Provide the (X, Y) coordinate of the cell's center where the given text is located.  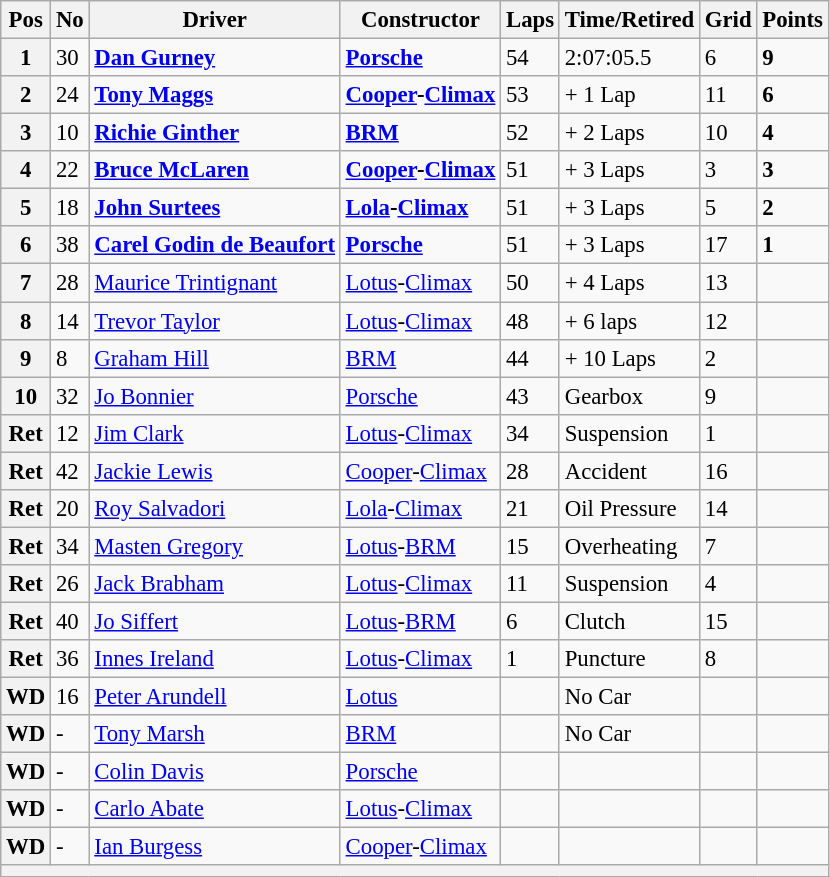
+ 1 Lap (629, 95)
26 (70, 584)
Trevor Taylor (214, 321)
Roy Salvadori (214, 509)
Jo Bonnier (214, 396)
Grid (728, 20)
Clutch (629, 621)
13 (728, 283)
2:07:05.5 (629, 58)
Bruce McLaren (214, 170)
+ 2 Laps (629, 133)
Richie Ginther (214, 133)
Jim Clark (214, 433)
Jo Siffert (214, 621)
No (70, 20)
Ian Burgess (214, 847)
Carlo Abate (214, 809)
+ 6 laps (629, 321)
Innes Ireland (214, 659)
+ 4 Laps (629, 283)
Overheating (629, 546)
Peter Arundell (214, 697)
Carel Godin de Beaufort (214, 245)
Accident (629, 471)
48 (530, 321)
Tony Maggs (214, 95)
54 (530, 58)
Oil Pressure (629, 509)
50 (530, 283)
22 (70, 170)
Jackie Lewis (214, 471)
Gearbox (629, 396)
Pos (26, 20)
Tony Marsh (214, 734)
Puncture (629, 659)
Points (792, 20)
Jack Brabham (214, 584)
Driver (214, 20)
43 (530, 396)
21 (530, 509)
52 (530, 133)
40 (70, 621)
John Surtees (214, 208)
Graham Hill (214, 358)
Colin Davis (214, 772)
Masten Gregory (214, 546)
32 (70, 396)
Dan Gurney (214, 58)
42 (70, 471)
44 (530, 358)
Time/Retired (629, 20)
Maurice Trintignant (214, 283)
38 (70, 245)
18 (70, 208)
24 (70, 95)
17 (728, 245)
Lotus (420, 697)
Laps (530, 20)
30 (70, 58)
Constructor (420, 20)
36 (70, 659)
20 (70, 509)
+ 10 Laps (629, 358)
53 (530, 95)
